Locate the cell with the specified text and output its (X, Y) center coordinate. 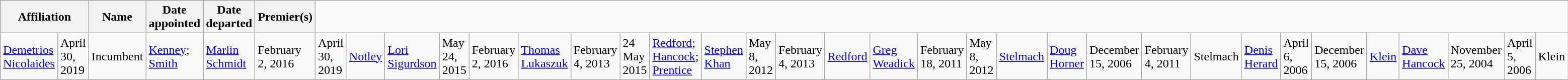
February 18, 2011 (942, 56)
November 25, 2004 (1476, 56)
Thomas Lukaszuk (544, 56)
Date appointed (175, 17)
Marlin Schmidt (229, 56)
Notley (365, 56)
Denis Herard (1261, 56)
April 5, 2006 (1520, 56)
Name (117, 17)
Demetrios Nicolaides (29, 56)
Stephen Khan (724, 56)
Redford (847, 56)
24 May 2015 (635, 56)
Date departed (229, 17)
Affiliation (44, 17)
Dave Hancock (1424, 56)
Greg Weadick (894, 56)
Redford; Hancock; Prentice (675, 56)
Premier(s) (285, 17)
Kenney; Smith (175, 56)
February 4, 2011 (1166, 56)
Lori Sigurdson (412, 56)
April 6, 2006 (1296, 56)
May 24, 2015 (454, 56)
Doug Horner (1067, 56)
Incumbent (117, 56)
